Identify which cell holds the provided text, then report its (x, y) central coordinate. 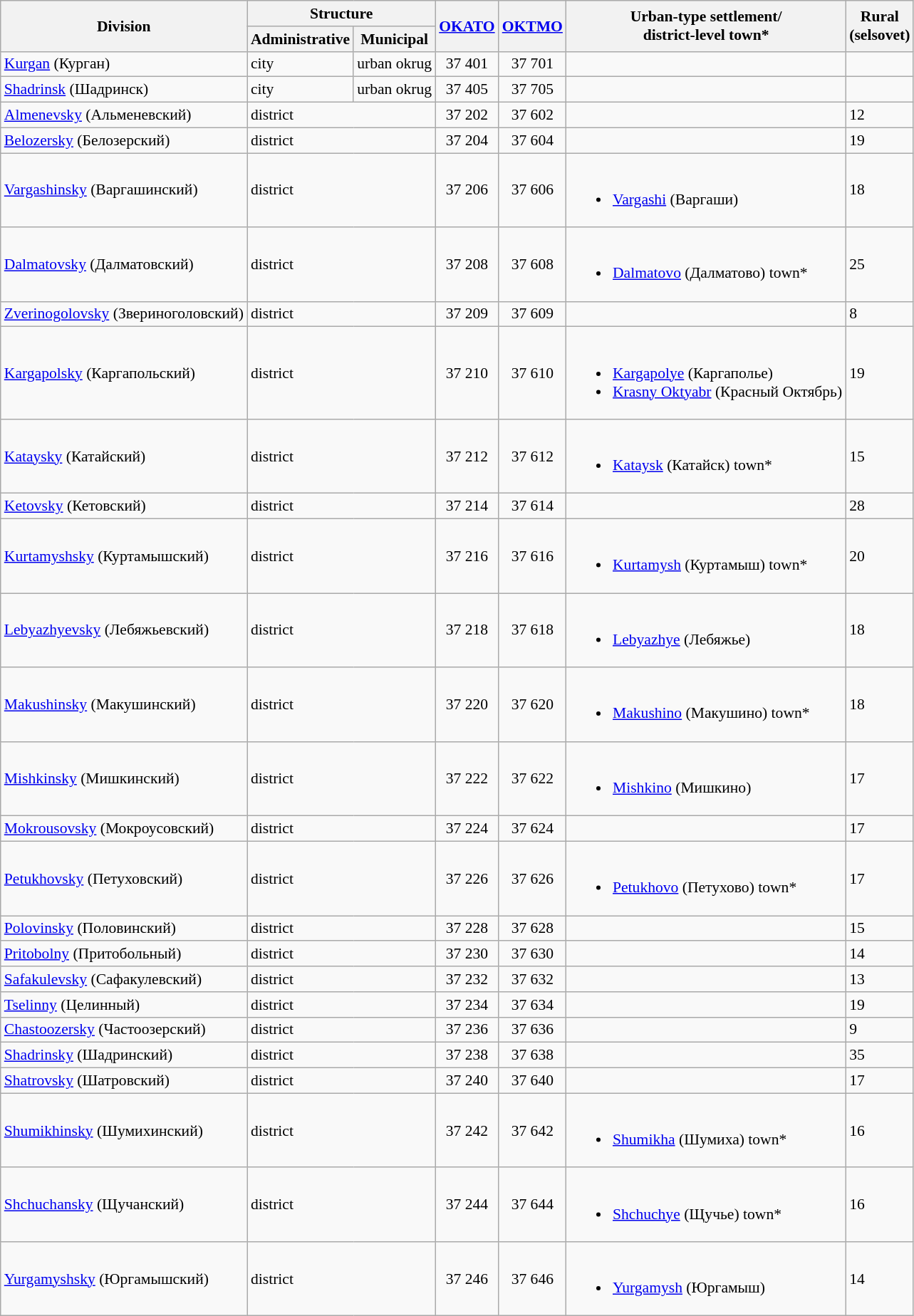
Kargapolsky (Каргапольский) (124, 373)
Shchuchansky (Щучанский) (124, 1205)
Dalmatovsky (Далматовский) (124, 264)
Urban-type settlement/district-level town* (706, 26)
Shadrinsk (Шадринск) (124, 90)
Mishkino (Мишкино) (706, 779)
37 622 (533, 779)
37 644 (533, 1205)
37 212 (467, 456)
37 405 (467, 90)
Municipal (395, 39)
37 244 (467, 1205)
Structure (341, 14)
37 602 (533, 115)
37 401 (467, 64)
37 632 (533, 979)
20 (879, 556)
Vargashi (Варгаши) (706, 190)
37 606 (533, 190)
Shatrovsky (Шатровский) (124, 1081)
Kurtamyshsky (Куртамышский) (124, 556)
9 (879, 1030)
Zverinogolovsky (Звериноголовский) (124, 314)
Vargashinsky (Варгашинский) (124, 190)
37 642 (533, 1130)
37 228 (467, 929)
Division (124, 26)
25 (879, 264)
37 230 (467, 954)
37 209 (467, 314)
Petukhovo (Петухово) town* (706, 879)
37 608 (533, 264)
37 638 (533, 1055)
37 216 (467, 556)
37 609 (533, 314)
Mokrousovsky (Мокроусовский) (124, 829)
37 646 (533, 1279)
37 604 (533, 140)
Lebyazhyevsky (Лебяжьевский) (124, 630)
37 628 (533, 929)
37 236 (467, 1030)
Administrative (301, 39)
37 616 (533, 556)
Polovinsky (Половинский) (124, 929)
37 634 (533, 1005)
37 224 (467, 829)
Safakulevsky (Сафакулевский) (124, 979)
37 636 (533, 1030)
OKTMO (533, 26)
Yurgamyshsky (Юргамышский) (124, 1279)
Kataysk (Катайск) town* (706, 456)
37 204 (467, 140)
Almenevsky (Альменевский) (124, 115)
37 220 (467, 704)
Kargapolye (Каргаполье)Krasny Oktyabr (Красный Октябрь) (706, 373)
37 214 (467, 506)
37 630 (533, 954)
Pritobolny (Притобольный) (124, 954)
Rural(selsovet) (879, 26)
37 218 (467, 630)
Kurtamysh (Куртамыш) town* (706, 556)
37 238 (467, 1055)
Kataysky (Катайский) (124, 456)
Ketovsky (Кетовский) (124, 506)
Dalmatovo (Далматово) town* (706, 264)
35 (879, 1055)
37 624 (533, 829)
37 701 (533, 64)
Shchuchye (Щучье) town* (706, 1205)
37 626 (533, 879)
37 210 (467, 373)
Belozersky (Белозерский) (124, 140)
Makushino (Макушино) town* (706, 704)
37 222 (467, 779)
37 232 (467, 979)
Petukhovsky (Петуховский) (124, 879)
37 206 (467, 190)
28 (879, 506)
OKATO (467, 26)
Shumikhinsky (Шумихинский) (124, 1130)
Makushinsky (Макушинский) (124, 704)
Lebyazhye (Лебяжье) (706, 630)
Chastoozersky (Частоозерский) (124, 1030)
37 612 (533, 456)
37 226 (467, 879)
37 246 (467, 1279)
37 614 (533, 506)
Tselinny (Целинный) (124, 1005)
37 640 (533, 1081)
Shumikha (Шумиха) town* (706, 1130)
37 202 (467, 115)
37 620 (533, 704)
Yurgamysh (Юргамыш) (706, 1279)
Shadrinsky (Шадринский) (124, 1055)
Mishkinsky (Мишкинский) (124, 779)
12 (879, 115)
37 705 (533, 90)
37 240 (467, 1081)
37 208 (467, 264)
37 618 (533, 630)
37 242 (467, 1130)
13 (879, 979)
37 234 (467, 1005)
Kurgan (Курган) (124, 64)
8 (879, 314)
37 610 (533, 373)
